Identify which cell holds the provided text, then report its (X, Y) central coordinate. 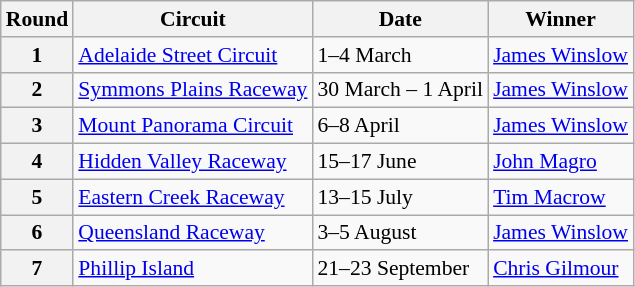
Date (400, 19)
Hidden Valley Raceway (192, 162)
5 (38, 197)
Circuit (192, 19)
30 March – 1 April (400, 90)
4 (38, 162)
Phillip Island (192, 269)
Adelaide Street Circuit (192, 55)
Queensland Raceway (192, 233)
21–23 September (400, 269)
Mount Panorama Circuit (192, 126)
1–4 March (400, 55)
13–15 July (400, 197)
Eastern Creek Raceway (192, 197)
6–8 April (400, 126)
15–17 June (400, 162)
1 (38, 55)
Tim Macrow (560, 197)
Chris Gilmour (560, 269)
Round (38, 19)
Winner (560, 19)
Symmons Plains Raceway (192, 90)
6 (38, 233)
3–5 August (400, 233)
7 (38, 269)
John Magro (560, 162)
3 (38, 126)
2 (38, 90)
